Return the [x, y] coordinate for the center point of the cell that contains the specified text.  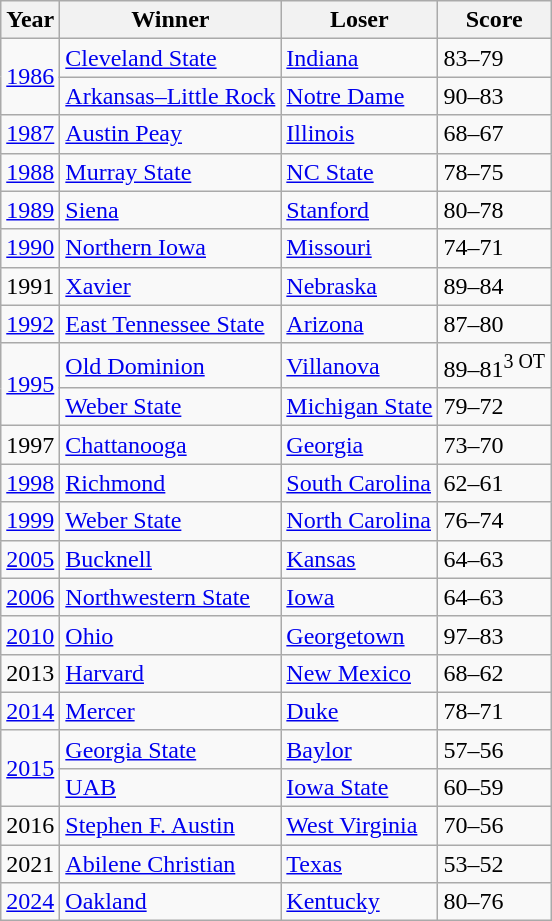
Year [30, 20]
1999 [30, 521]
West Virginia [360, 826]
57–56 [494, 749]
62–61 [494, 483]
Murray State [170, 172]
Georgia [360, 445]
Iowa State [360, 787]
Northwestern State [170, 597]
UAB [170, 787]
87–80 [494, 324]
South Carolina [360, 483]
Winner [170, 20]
97–83 [494, 635]
NC State [360, 172]
73–70 [494, 445]
2021 [30, 864]
1995 [30, 384]
2013 [30, 673]
Siena [170, 210]
79–72 [494, 407]
Chattanooga [170, 445]
68–67 [494, 134]
Kansas [360, 559]
East Tennessee State [170, 324]
Nebraska [360, 286]
Northern Iowa [170, 248]
1992 [30, 324]
Missouri [360, 248]
1988 [30, 172]
Ohio [170, 635]
Notre Dame [360, 96]
2005 [30, 559]
70–56 [494, 826]
Cleveland State [170, 58]
1997 [30, 445]
Arizona [360, 324]
80–76 [494, 902]
Harvard [170, 673]
90–83 [494, 96]
Austin Peay [170, 134]
1998 [30, 483]
Oakland [170, 902]
Kentucky [360, 902]
68–62 [494, 673]
Georgetown [360, 635]
Richmond [170, 483]
Indiana [360, 58]
1990 [30, 248]
New Mexico [360, 673]
Georgia State [170, 749]
1987 [30, 134]
1989 [30, 210]
78–75 [494, 172]
Score [494, 20]
Old Dominion [170, 366]
Baylor [360, 749]
Villanova [360, 366]
2010 [30, 635]
2024 [30, 902]
2006 [30, 597]
2016 [30, 826]
Stephen F. Austin [170, 826]
2015 [30, 768]
Iowa [360, 597]
Texas [360, 864]
74–71 [494, 248]
1991 [30, 286]
Illinois [360, 134]
Xavier [170, 286]
76–74 [494, 521]
83–79 [494, 58]
2014 [30, 711]
Stanford [360, 210]
Loser [360, 20]
53–52 [494, 864]
78–71 [494, 711]
Mercer [170, 711]
Bucknell [170, 559]
60–59 [494, 787]
Abilene Christian [170, 864]
North Carolina [360, 521]
89–813 OT [494, 366]
89–84 [494, 286]
Michigan State [360, 407]
1986 [30, 77]
Arkansas–Little Rock [170, 96]
Duke [360, 711]
80–78 [494, 210]
